From the cell containing the given text, extract its center point as (x, y) coordinate. 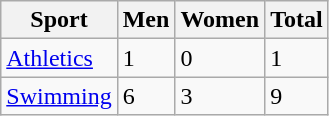
Men (146, 20)
Athletics (59, 58)
9 (297, 96)
Women (220, 20)
3 (220, 96)
Sport (59, 20)
0 (220, 58)
Swimming (59, 96)
6 (146, 96)
Total (297, 20)
